Extract the (x, y) coordinate from the center of the cell holding the provided text.  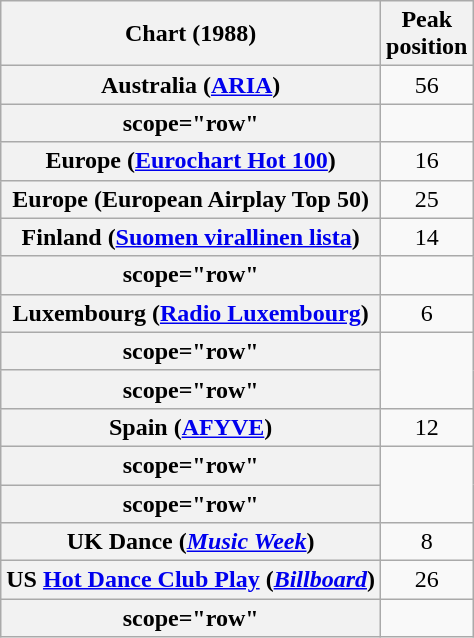
UK Dance (Music Week) (191, 542)
Chart (1988) (191, 34)
Europe (Eurochart Hot 100) (191, 161)
Europe (European Airplay Top 50) (191, 199)
8 (427, 542)
56 (427, 85)
Luxembourg (Radio Luxembourg) (191, 313)
Finland (Suomen virallinen lista) (191, 237)
26 (427, 580)
25 (427, 199)
Peakposition (427, 34)
16 (427, 161)
US Hot Dance Club Play (Billboard) (191, 580)
12 (427, 427)
14 (427, 237)
Australia (ARIA) (191, 85)
6 (427, 313)
Spain (AFYVE) (191, 427)
